Pinpoint the cell where the given text exists, returning its [x, y] midpoint coordinate. 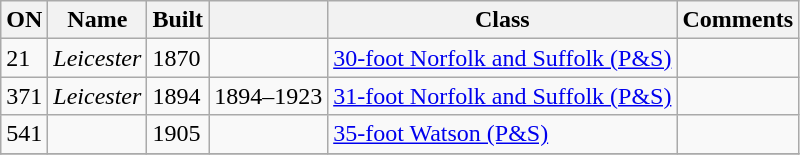
371 [24, 96]
21 [24, 58]
1870 [178, 58]
31-foot Norfolk and Suffolk (P&S) [502, 96]
35-foot Watson (P&S) [502, 134]
1905 [178, 134]
ON [24, 20]
Class [502, 20]
541 [24, 134]
1894 [178, 96]
Built [178, 20]
Comments [738, 20]
30-foot Norfolk and Suffolk (P&S) [502, 58]
Name [98, 20]
1894–1923 [268, 96]
